Capture the cell that displays the provided text and extract its [x, y] central coordinate. 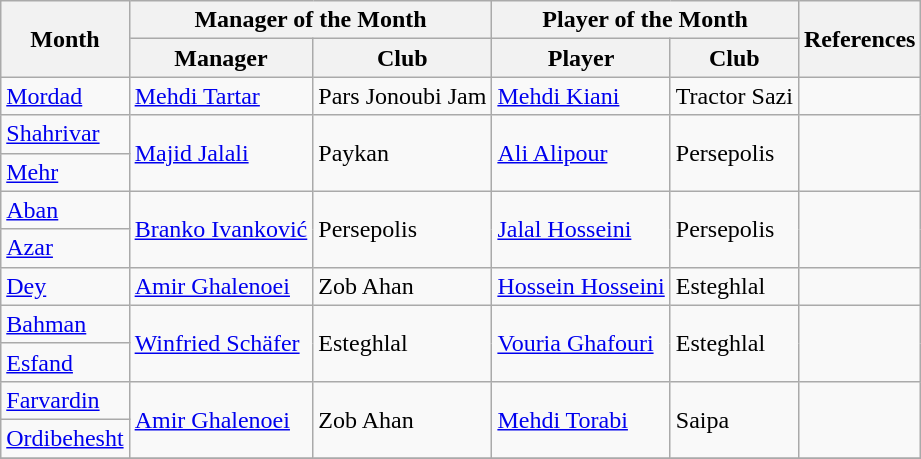
Aban [65, 210]
Mehdi Torabi [581, 419]
Mehdi Tartar [221, 96]
Azar [65, 248]
Jalal Hosseini [581, 229]
Tractor Sazi [734, 96]
Player [581, 58]
Branko Ivanković [221, 229]
Manager of the Month [310, 20]
Esfand [65, 362]
Player of the Month [646, 20]
Month [65, 39]
Hossein Hosseini [581, 286]
Ali Alipour [581, 153]
Mordad [65, 96]
Dey [65, 286]
Mehdi Kiani [581, 96]
Paykan [402, 153]
Winfried Schäfer [221, 343]
Pars Jonoubi Jam [402, 96]
Shahrivar [65, 134]
Farvardin [65, 400]
References [860, 39]
Ordibehesht [65, 438]
Majid Jalali [221, 153]
Vouria Ghafouri [581, 343]
Manager [221, 58]
Mehr [65, 172]
Saipa [734, 419]
Bahman [65, 324]
